Extract the (x, y) coordinate from the center of the cell holding the provided text.  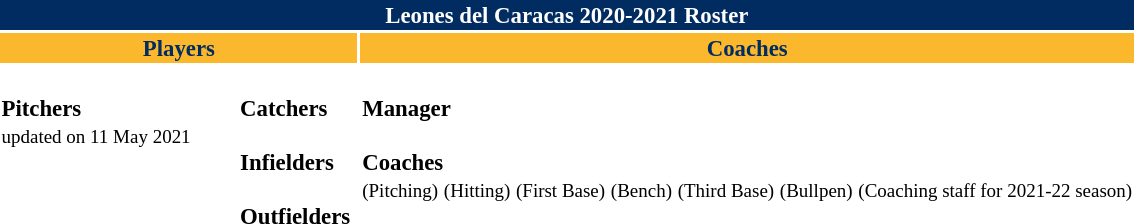
Leones del Caracas 2020-2021 Roster (567, 15)
Players (179, 48)
Coaches (748, 48)
